Scan for the cell matching the given text and deliver its [X, Y] coordinate at center. 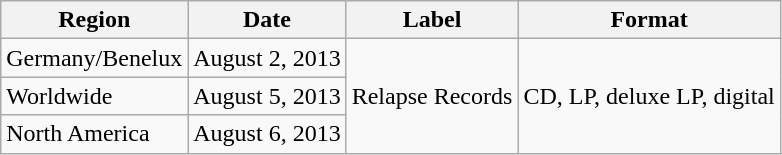
CD, LP, deluxe LP, digital [649, 96]
August 5, 2013 [267, 96]
Germany/Benelux [94, 58]
Relapse Records [432, 96]
Label [432, 20]
Region [94, 20]
Worldwide [94, 96]
Format [649, 20]
North America [94, 134]
Date [267, 20]
August 6, 2013 [267, 134]
August 2, 2013 [267, 58]
